Determine the [X, Y] coordinate at the center of the cell enclosing the given text.  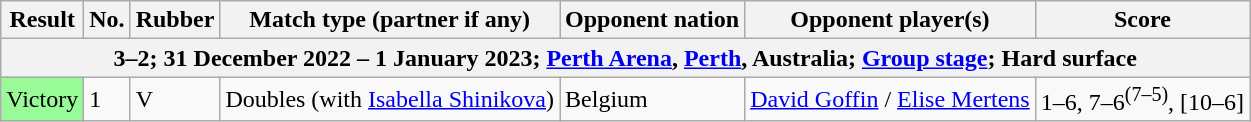
Match type (partner if any) [390, 20]
Belgium [652, 100]
Result [42, 20]
1–6, 7–6(7–5), [10–6] [1142, 100]
V [175, 100]
1 [107, 100]
3–2; 31 December 2022 – 1 January 2023; Perth Arena, Perth, Australia; Group stage; Hard surface [626, 58]
Doubles (with Isabella Shinikova) [390, 100]
Score [1142, 20]
Opponent player(s) [890, 20]
No. [107, 20]
David Goffin / Elise Mertens [890, 100]
Opponent nation [652, 20]
Rubber [175, 20]
Victory [42, 100]
